Pinpoint the cell where the given text exists, returning its [X, Y] midpoint coordinate. 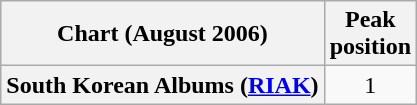
South Korean Albums (RIAK) [162, 85]
1 [370, 85]
Chart (August 2006) [162, 34]
Peakposition [370, 34]
